Return [x, y] of the center of cell containing provided text 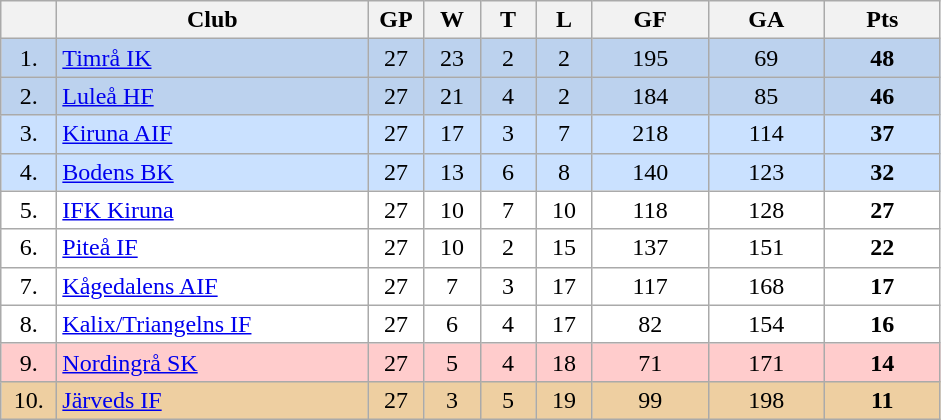
Kågedalens AIF [212, 286]
L [564, 20]
Pts [882, 20]
11 [882, 400]
Timrå IK [212, 58]
Luleå HF [212, 96]
Piteå IF [212, 248]
171 [766, 362]
7. [29, 286]
14 [882, 362]
114 [766, 134]
4. [29, 172]
128 [766, 210]
3. [29, 134]
69 [766, 58]
1. [29, 58]
48 [882, 58]
T [508, 20]
Club [212, 20]
8 [564, 172]
198 [766, 400]
Kalix/Triangelns IF [212, 324]
82 [650, 324]
21 [452, 96]
85 [766, 96]
Nordingrå SK [212, 362]
195 [650, 58]
154 [766, 324]
W [452, 20]
123 [766, 172]
151 [766, 248]
10. [29, 400]
137 [650, 248]
18 [564, 362]
13 [452, 172]
218 [650, 134]
99 [650, 400]
140 [650, 172]
15 [564, 248]
GA [766, 20]
23 [452, 58]
19 [564, 400]
2. [29, 96]
GF [650, 20]
Bodens BK [212, 172]
Järveds IF [212, 400]
37 [882, 134]
184 [650, 96]
168 [766, 286]
32 [882, 172]
117 [650, 286]
71 [650, 362]
22 [882, 248]
8. [29, 324]
9. [29, 362]
5. [29, 210]
Kiruna AIF [212, 134]
46 [882, 96]
6. [29, 248]
GP [396, 20]
118 [650, 210]
16 [882, 324]
IFK Kiruna [212, 210]
